Search for the cell housing the specified text and yield its (x, y) center coordinate. 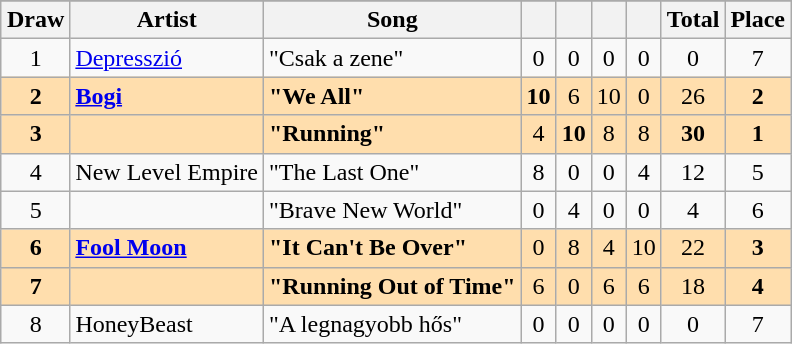
"Running Out of Time" (393, 286)
Fool Moon (167, 248)
30 (693, 134)
"Brave New World" (393, 210)
12 (693, 172)
18 (693, 286)
Draw (35, 20)
Place (758, 20)
Bogi (167, 96)
"Csak a zene" (393, 58)
26 (693, 96)
Depresszió (167, 58)
Song (393, 20)
"The Last One" (393, 172)
"It Can't Be Over" (393, 248)
"A legnagyobb hős" (393, 324)
22 (693, 248)
Total (693, 20)
"Running" (393, 134)
New Level Empire (167, 172)
HoneyBeast (167, 324)
"We All" (393, 96)
Artist (167, 20)
